Locate the cell with the specified text and output its (X, Y) center coordinate. 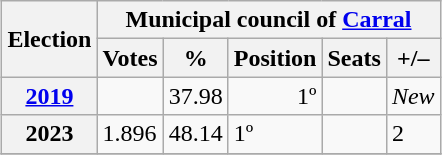
Position (275, 58)
Municipal council of Carral (268, 20)
Votes (130, 58)
2023 (50, 134)
37.98 (196, 96)
+/– (413, 58)
Election (50, 39)
2 (413, 134)
Seats (354, 58)
48.14 (196, 134)
1.896 (130, 134)
% (196, 58)
New (413, 96)
2019 (50, 96)
